For the text-containing cell, return its midpoint in [X, Y] coordinate format. 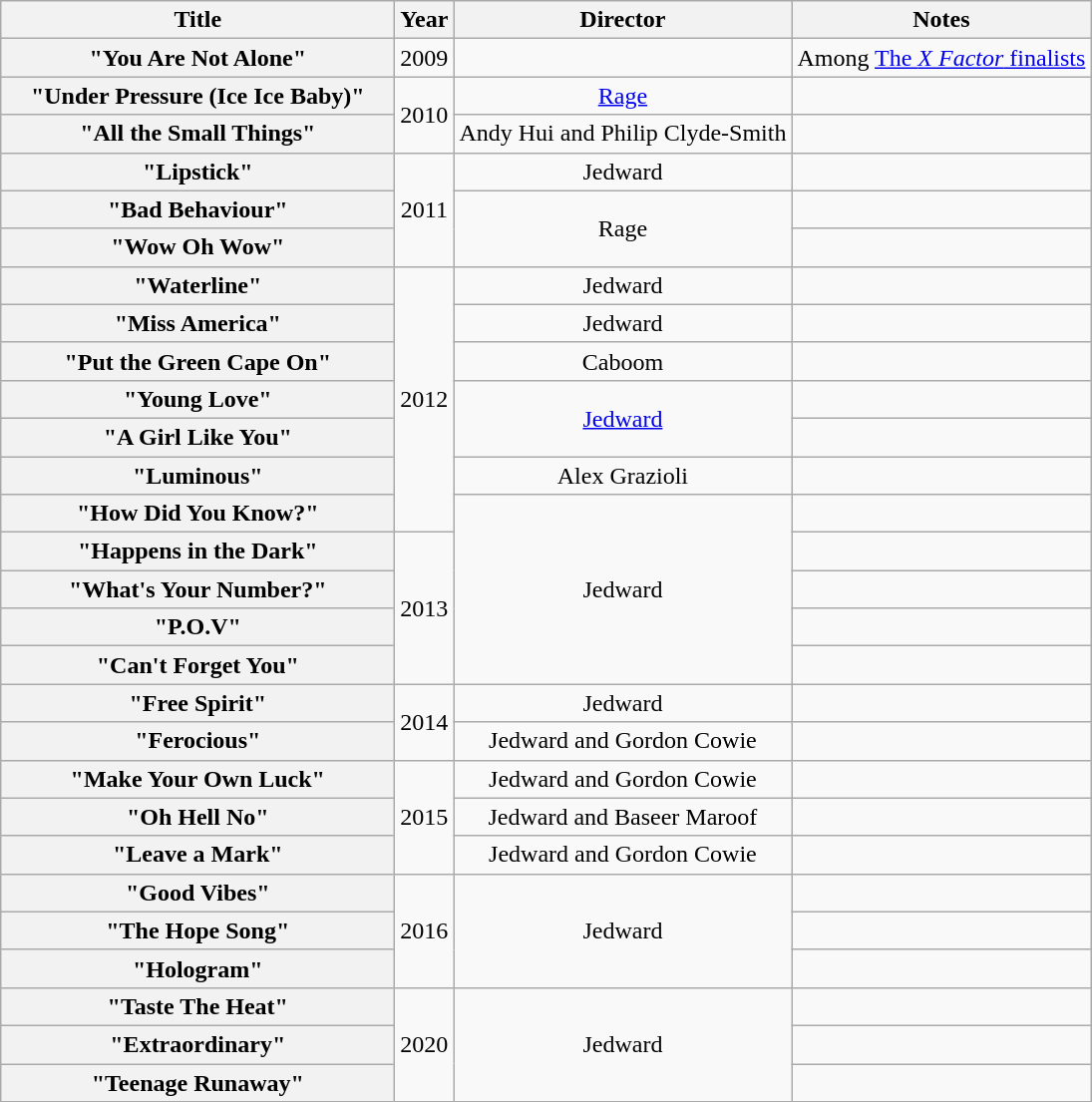
Jedward and Baseer Maroof [622, 817]
"Leave a Mark" [197, 855]
2014 [425, 722]
Year [425, 20]
"Can't Forget You" [197, 665]
"Under Pressure (Ice Ice Baby)" [197, 96]
Director [622, 20]
"Extraordinary" [197, 1044]
"Put the Green Cape On" [197, 361]
Caboom [622, 361]
2011 [425, 209]
Alex Grazioli [622, 476]
"How Did You Know?" [197, 514]
"What's Your Number?" [197, 589]
Title [197, 20]
"P.O.V" [197, 627]
"Teenage Runaway" [197, 1082]
"Bad Behaviour" [197, 209]
2020 [425, 1044]
"Miss America" [197, 323]
"Good Vibes" [197, 893]
2010 [425, 115]
"All the Small Things" [197, 134]
2015 [425, 817]
"Young Love" [197, 399]
"Taste The Heat" [197, 1006]
"Free Spirit" [197, 703]
2016 [425, 930]
Notes [941, 20]
"Ferocious" [197, 741]
"Happens in the Dark" [197, 551]
"Make Your Own Luck" [197, 779]
2012 [425, 399]
"Waterline" [197, 285]
"Lipstick" [197, 172]
2013 [425, 608]
Andy Hui and Philip Clyde-Smith [622, 134]
2009 [425, 58]
"You Are Not Alone" [197, 58]
"The Hope Song" [197, 930]
"Luminous" [197, 476]
"Oh Hell No" [197, 817]
"Hologram" [197, 968]
Among The X Factor finalists [941, 58]
"Wow Oh Wow" [197, 247]
"A Girl Like You" [197, 437]
